Return (x, y) of the center of cell containing provided text 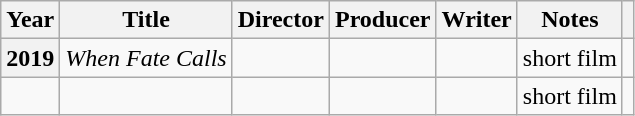
Producer (382, 20)
Writer (476, 20)
Director (280, 20)
When Fate Calls (146, 58)
Notes (570, 20)
2019 (30, 58)
Year (30, 20)
Title (146, 20)
